Extract the [x, y] coordinate from the center of the cell holding the provided text.  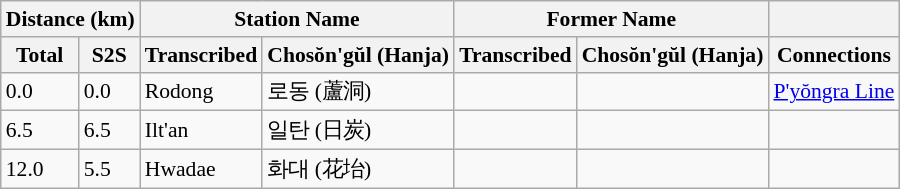
로동 (蘆洞) [358, 92]
Hwadae [201, 170]
Rodong [201, 92]
12.0 [40, 170]
Ilt'an [201, 130]
Distance (km) [70, 19]
5.5 [110, 170]
Connections [834, 55]
Total [40, 55]
화대 (花坮) [358, 170]
P'yŏngra Line [834, 92]
Former Name [611, 19]
Station Name [297, 19]
일탄 (日炭) [358, 130]
S2S [110, 55]
